From the cell containing the given text, extract its center point as [X, Y] coordinate. 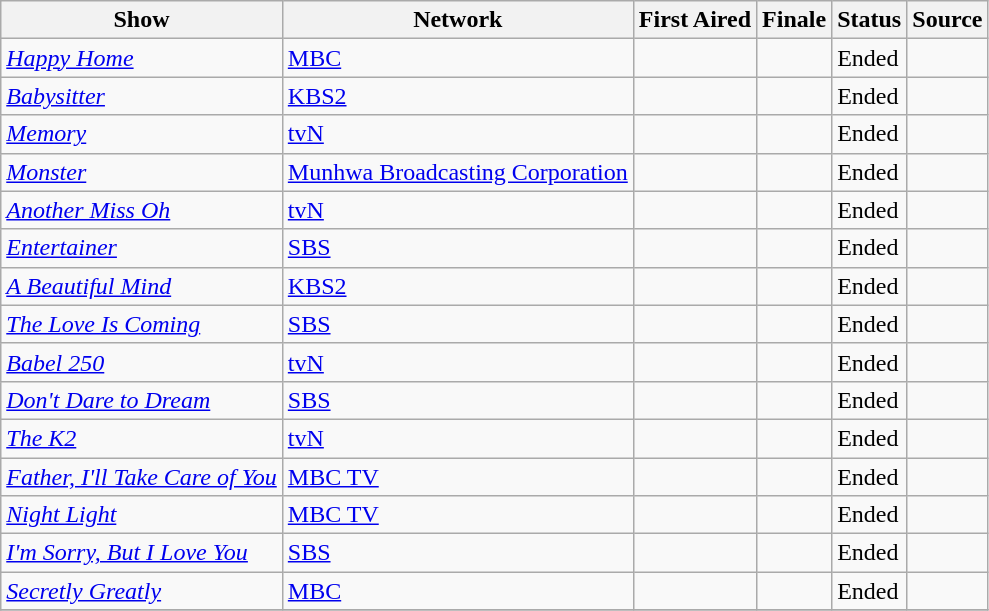
The Love Is Coming [142, 324]
Entertainer [142, 248]
Father, I'll Take Care of You [142, 477]
Memory [142, 134]
Babel 250 [142, 362]
Munhwa Broadcasting Corporation [458, 172]
A Beautiful Mind [142, 286]
Source [948, 20]
Show [142, 20]
Don't Dare to Dream [142, 400]
First Aired [694, 20]
Finale [794, 20]
Happy Home [142, 58]
Monster [142, 172]
Babysitter [142, 96]
Secretly Greatly [142, 591]
Night Light [142, 515]
Status [870, 20]
The K2 [142, 438]
Another Miss Oh [142, 210]
I'm Sorry, But I Love You [142, 553]
Network [458, 20]
